Return the [x, y] coordinate for the center point of the cell that contains the specified text.  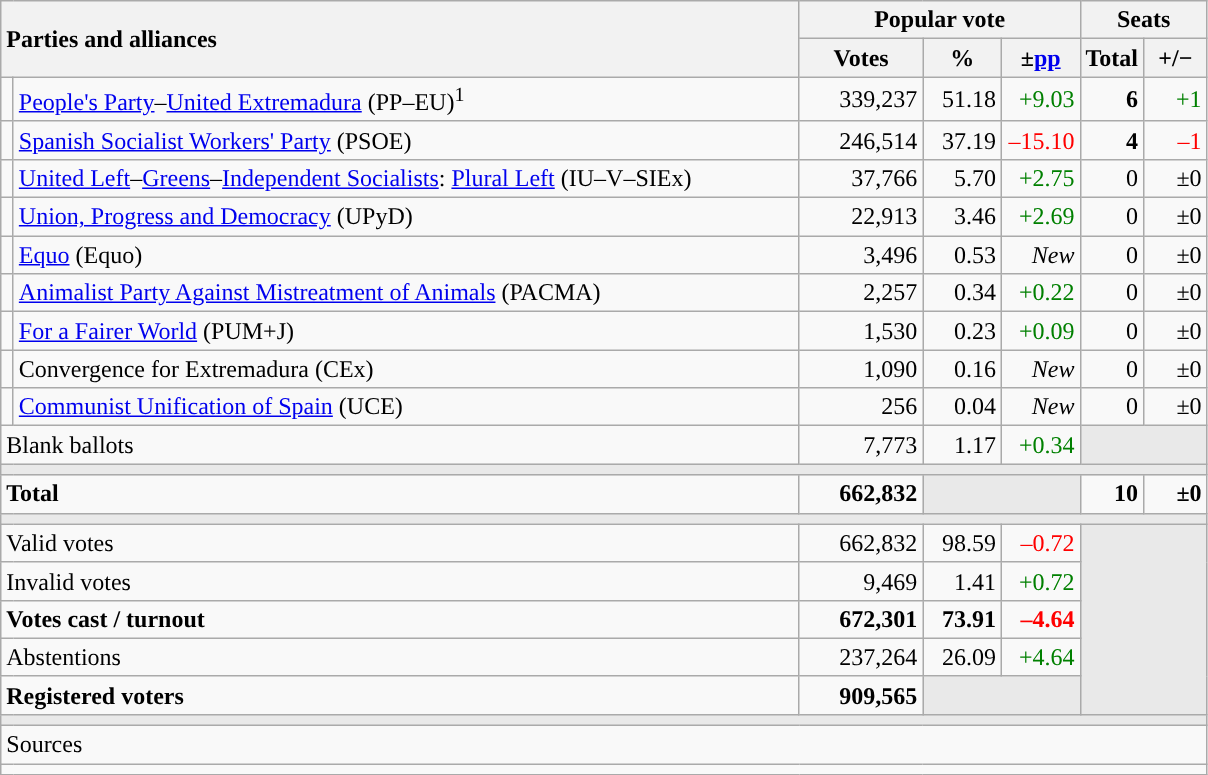
+4.64 [1040, 657]
Spanish Socialist Workers' Party (PSOE) [406, 140]
–15.10 [1040, 140]
37.19 [962, 140]
1.41 [962, 581]
1,530 [861, 331]
Votes [861, 58]
7,773 [861, 445]
37,766 [861, 178]
9,469 [861, 581]
±pp [1040, 58]
Communist Unification of Spain (UCE) [406, 407]
0.34 [962, 293]
256 [861, 407]
237,264 [861, 657]
Parties and alliances [400, 39]
–0.72 [1040, 543]
Popular vote [940, 20]
2,257 [861, 293]
+2.75 [1040, 178]
Votes cast / turnout [400, 619]
1.17 [962, 445]
672,301 [861, 619]
Valid votes [400, 543]
+0.72 [1040, 581]
6 [1112, 100]
3,496 [861, 255]
+1 [1176, 100]
73.91 [962, 619]
–1 [1176, 140]
+0.22 [1040, 293]
4 [1112, 140]
% [962, 58]
Animalist Party Against Mistreatment of Animals (PACMA) [406, 293]
98.59 [962, 543]
Blank ballots [400, 445]
246,514 [861, 140]
United Left–Greens–Independent Socialists: Plural Left (IU–V–SIEx) [406, 178]
Equo (Equo) [406, 255]
People's Party–United Extremadura (PP–EU)1 [406, 100]
Abstentions [400, 657]
Seats [1144, 20]
3.46 [962, 217]
51.18 [962, 100]
For a Fairer World (PUM+J) [406, 331]
22,913 [861, 217]
+/− [1176, 58]
+0.34 [1040, 445]
0.04 [962, 407]
+2.69 [1040, 217]
0.16 [962, 369]
Convergence for Extremadura (CEx) [406, 369]
1,090 [861, 369]
–4.64 [1040, 619]
+9.03 [1040, 100]
0.53 [962, 255]
Union, Progress and Democracy (UPyD) [406, 217]
Registered voters [400, 695]
Sources [604, 745]
+0.09 [1040, 331]
0.23 [962, 331]
5.70 [962, 178]
26.09 [962, 657]
Invalid votes [400, 581]
339,237 [861, 100]
10 [1112, 494]
909,565 [861, 695]
